Return (x, y) of the center of cell containing provided text 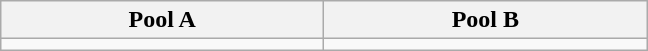
Pool B (486, 20)
Pool A (162, 20)
